Output the [x, y] coordinate of the center of the cell containing the given text.  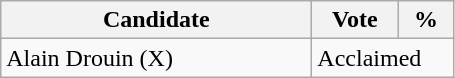
Candidate [156, 20]
Acclaimed [383, 58]
Vote [355, 20]
% [426, 20]
Alain Drouin (X) [156, 58]
